Find where the given text appears and provide that cell's center as (X, Y) coordinate. 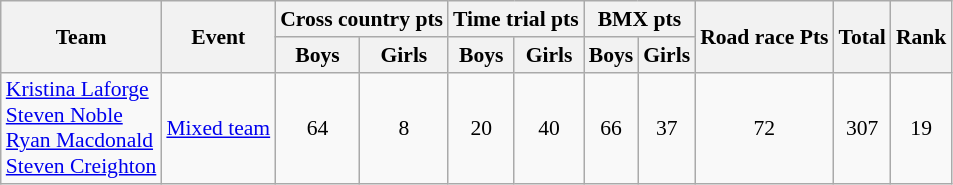
Kristina LaforgeSteven NobleRyan MacdonaldSteven Creighton (82, 128)
Rank (922, 36)
Total (862, 36)
8 (404, 128)
19 (922, 128)
37 (666, 128)
Road race Pts (764, 36)
72 (764, 128)
307 (862, 128)
BMX pts (640, 19)
Team (82, 36)
64 (318, 128)
40 (548, 128)
Cross country pts (362, 19)
20 (481, 128)
Event (218, 36)
Time trial pts (516, 19)
Mixed team (218, 128)
66 (612, 128)
